Detect which cell encompasses the target text, then output its [x, y] center coordinate. 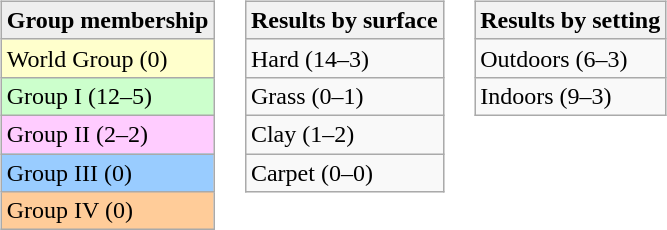
Group membership [108, 20]
Indoors (9–3) [570, 96]
Group II (2–2) [108, 134]
Results by setting [570, 20]
Results by surface [344, 20]
Group IV (0) [108, 211]
Clay (1–2) [344, 134]
Carpet (0–0) [344, 173]
Hard (14–3) [344, 58]
Grass (0–1) [344, 96]
Group I (12–5) [108, 96]
Outdoors (6–3) [570, 58]
Group III (0) [108, 173]
World Group (0) [108, 58]
